Identify which cell holds the provided text, then report its [X, Y] central coordinate. 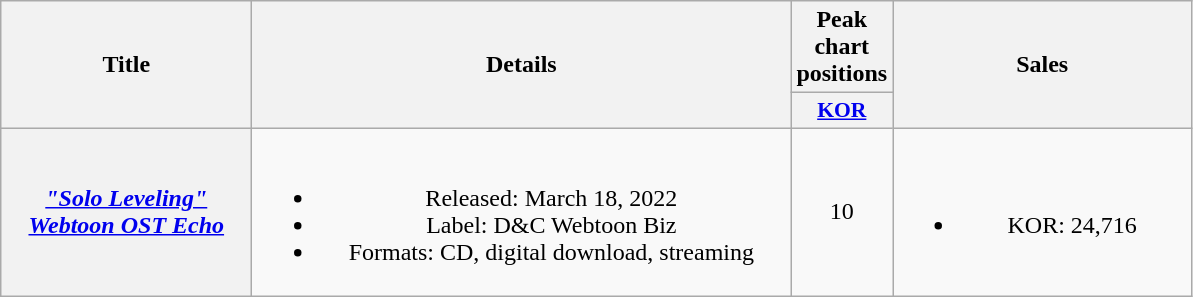
Details [522, 65]
KOR [842, 111]
Released: March 18, 2022 Label: D&C Webtoon BizFormats: CD, digital download, streaming [522, 212]
10 [842, 212]
Title [126, 65]
"Solo Leveling" Webtoon OST Echo [126, 212]
Sales [1042, 65]
KOR: 24,716 [1042, 212]
Peak chart positions [842, 47]
